Detect which cell encompasses the target text, then output its [x, y] center coordinate. 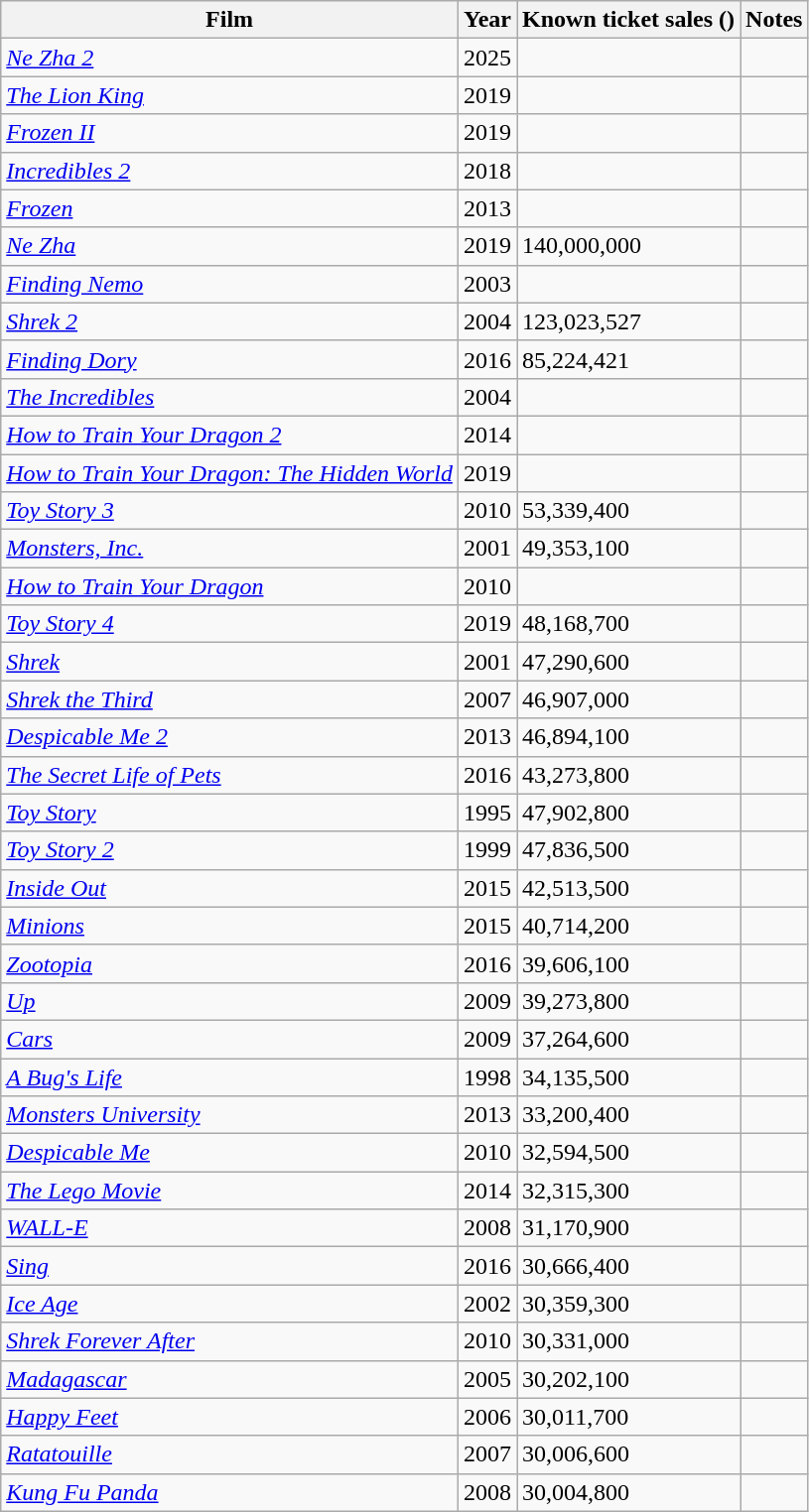
53,339,400 [629, 511]
1998 [486, 1076]
Despicable Me [230, 1153]
31,170,900 [629, 1228]
42,513,500 [629, 888]
Ne Zha 2 [230, 58]
30,202,100 [629, 1379]
Kung Fu Panda [230, 1492]
48,168,700 [629, 624]
Toy Story [230, 813]
Madagascar [230, 1379]
85,224,421 [629, 359]
Shrek Forever After [230, 1341]
33,200,400 [629, 1115]
1995 [486, 813]
2005 [486, 1379]
34,135,500 [629, 1076]
32,594,500 [629, 1153]
Ratatouille [230, 1454]
2006 [486, 1417]
46,907,000 [629, 699]
Cars [230, 1039]
Ice Age [230, 1304]
WALL-E [230, 1228]
47,836,500 [629, 850]
Minions [230, 926]
2018 [486, 171]
Zootopia [230, 963]
Shrek [230, 662]
Shrek 2 [230, 321]
40,714,200 [629, 926]
39,606,100 [629, 963]
Film [230, 20]
30,011,700 [629, 1417]
47,902,800 [629, 813]
2002 [486, 1304]
30,004,800 [629, 1492]
Finding Nemo [230, 284]
46,894,100 [629, 737]
Frozen [230, 208]
Sing [230, 1266]
Up [230, 1001]
Toy Story 2 [230, 850]
Happy Feet [230, 1417]
Toy Story 4 [230, 624]
Known ticket sales () [629, 20]
2003 [486, 284]
The Incredibles [230, 397]
How to Train Your Dragon [230, 586]
Ne Zha [230, 246]
123,023,527 [629, 321]
30,666,400 [629, 1266]
39,273,800 [629, 1001]
How to Train Your Dragon 2 [230, 435]
30,331,000 [629, 1341]
The Lego Movie [230, 1191]
Despicable Me 2 [230, 737]
49,353,100 [629, 549]
37,264,600 [629, 1039]
43,273,800 [629, 775]
The Secret Life of Pets [230, 775]
Inside Out [230, 888]
Monsters, Inc. [230, 549]
Shrek the Third [230, 699]
Monsters University [230, 1115]
30,006,600 [629, 1454]
1999 [486, 850]
Finding Dory [230, 359]
Toy Story 3 [230, 511]
Incredibles 2 [230, 171]
Year [486, 20]
A Bug's Life [230, 1076]
Frozen II [230, 133]
32,315,300 [629, 1191]
How to Train Your Dragon: The Hidden World [230, 473]
Notes [774, 20]
140,000,000 [629, 246]
30,359,300 [629, 1304]
The Lion King [230, 95]
2025 [486, 58]
47,290,600 [629, 662]
